Locate the cell with the specified text and output its [x, y] center coordinate. 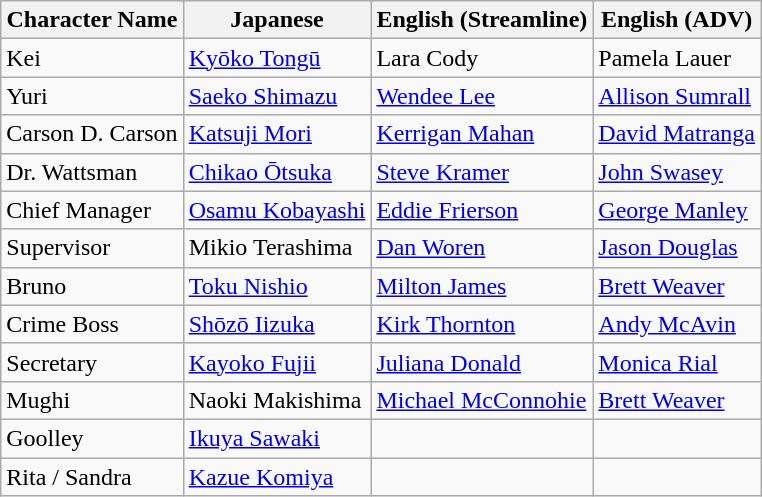
Character Name [92, 20]
Chikao Ōtsuka [277, 172]
Juliana Donald [482, 362]
Kazue Komiya [277, 477]
George Manley [677, 210]
Kyōko Tongū [277, 58]
Toku Nishio [277, 286]
Steve Kramer [482, 172]
Lara Cody [482, 58]
Allison Sumrall [677, 96]
Bruno [92, 286]
Saeko Shimazu [277, 96]
Monica Rial [677, 362]
Andy McAvin [677, 324]
Milton James [482, 286]
Kerrigan Mahan [482, 134]
Chief Manager [92, 210]
Rita / Sandra [92, 477]
Kirk Thornton [482, 324]
Pamela Lauer [677, 58]
Crime Boss [92, 324]
Mughi [92, 400]
Dan Woren [482, 248]
Jason Douglas [677, 248]
Shōzō Iizuka [277, 324]
Kayoko Fujii [277, 362]
Katsuji Mori [277, 134]
Supervisor [92, 248]
Osamu Kobayashi [277, 210]
Goolley [92, 438]
English (ADV) [677, 20]
Yuri [92, 96]
Eddie Frierson [482, 210]
Ikuya Sawaki [277, 438]
Carson D. Carson [92, 134]
Secretary [92, 362]
Mikio Terashima [277, 248]
Naoki Makishima [277, 400]
John Swasey [677, 172]
Michael McConnohie [482, 400]
Kei [92, 58]
Japanese [277, 20]
David Matranga [677, 134]
Dr. Wattsman [92, 172]
English (Streamline) [482, 20]
Wendee Lee [482, 96]
